Pinpoint the cell where the given text exists, returning its [X, Y] midpoint coordinate. 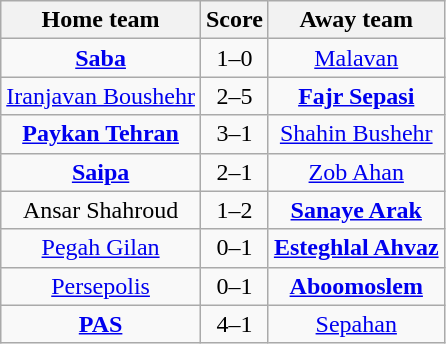
Zob Ahan [356, 172]
Shahin Bushehr [356, 134]
1–2 [234, 210]
1–0 [234, 58]
Esteghlal Ahvaz [356, 248]
Score [234, 20]
2–1 [234, 172]
Fajr Sepasi [356, 96]
Malavan [356, 58]
4–1 [234, 324]
Away team [356, 20]
PAS [101, 324]
Persepolis [101, 286]
Saba [101, 58]
3–1 [234, 134]
Aboomoslem [356, 286]
Sanaye Arak [356, 210]
Iranjavan Boushehr [101, 96]
2–5 [234, 96]
Pegah Gilan [101, 248]
Saipa [101, 172]
Ansar Shahroud [101, 210]
Sepahan [356, 324]
Home team [101, 20]
Paykan Tehran [101, 134]
